Capture the cell that displays the provided text and extract its [x, y] central coordinate. 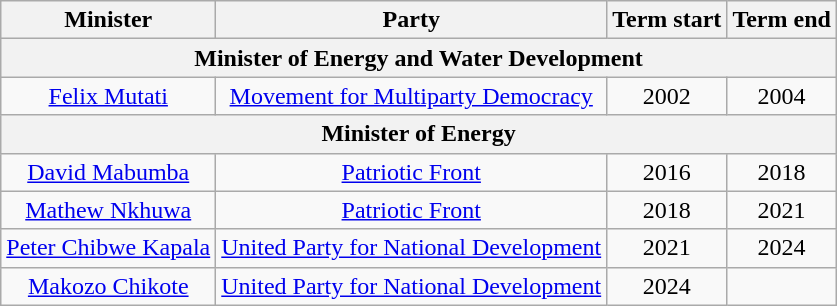
Party [412, 20]
David Mabumba [108, 172]
2016 [667, 172]
2002 [667, 96]
Minister [108, 20]
Movement for Multiparty Democracy [412, 96]
Makozo Chikote [108, 286]
Minister of Energy and Water Development [419, 58]
Peter Chibwe Kapala [108, 248]
Term end [782, 20]
Term start [667, 20]
Felix Mutati [108, 96]
Mathew Nkhuwa [108, 210]
2004 [782, 96]
Minister of Energy [419, 134]
